Determine the [X, Y] coordinate at the center of the cell enclosing the given text.  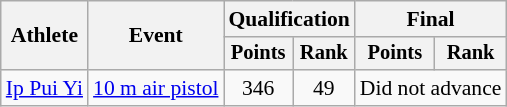
346 [258, 88]
Event [156, 36]
Did not advance [431, 88]
10 m air pistol [156, 88]
49 [324, 88]
Final [431, 19]
Athlete [44, 36]
Qualification [290, 19]
Ip Pui Yi [44, 88]
